Find where the given text appears and provide that cell's center as (x, y) coordinate. 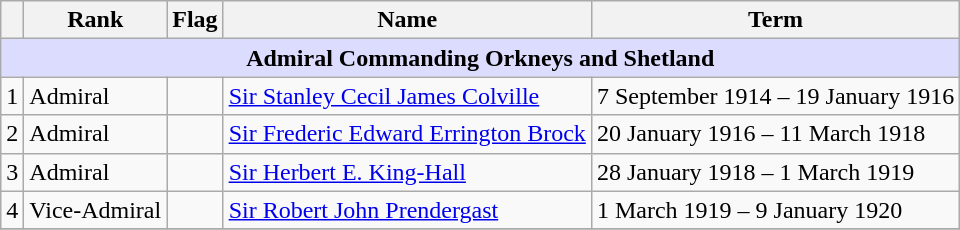
Vice-Admiral (96, 210)
Sir Frederic Edward Errington Brock (407, 134)
28 January 1918 – 1 March 1919 (775, 172)
3 (12, 172)
1 (12, 96)
Sir Herbert E. King-Hall (407, 172)
20 January 1916 – 11 March 1918 (775, 134)
Admiral Commanding Orkneys and Shetland (480, 58)
1 March 1919 – 9 January 1920 (775, 210)
Sir Stanley Cecil James Colville (407, 96)
Flag (195, 20)
Sir Robert John Prendergast (407, 210)
7 September 1914 – 19 January 1916 (775, 96)
Term (775, 20)
2 (12, 134)
Rank (96, 20)
4 (12, 210)
Name (407, 20)
